Provide the [x, y] coordinate of the cell's center where the given text is located.  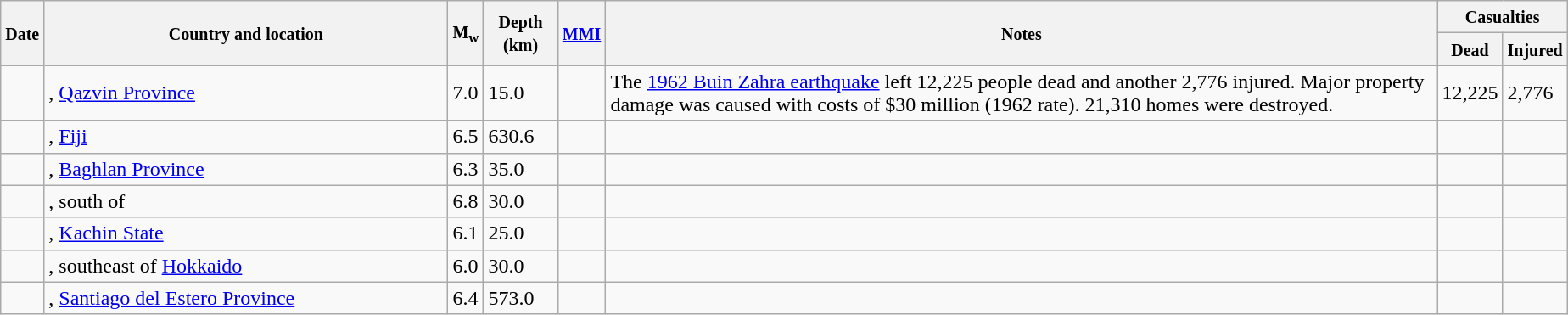
6.8 [466, 201]
Mw [466, 33]
6.5 [466, 137]
, Qazvin Province [246, 93]
MMI [582, 33]
, south of [246, 201]
Country and location [246, 33]
25.0 [521, 233]
, Fiji [246, 137]
15.0 [521, 93]
, Santiago del Estero Province [246, 298]
, Baghlan Province [246, 169]
, Kachin State [246, 233]
6.3 [466, 169]
12,225 [1470, 93]
Date [22, 33]
573.0 [521, 298]
6.1 [466, 233]
Depth (km) [521, 33]
Casualties [1502, 17]
Dead [1470, 49]
Notes [1022, 33]
6.4 [466, 298]
Injured [1535, 49]
7.0 [466, 93]
630.6 [521, 137]
35.0 [521, 169]
, southeast of Hokkaido [246, 266]
6.0 [466, 266]
2,776 [1535, 93]
